Find where the given text appears and provide that cell's center as (x, y) coordinate. 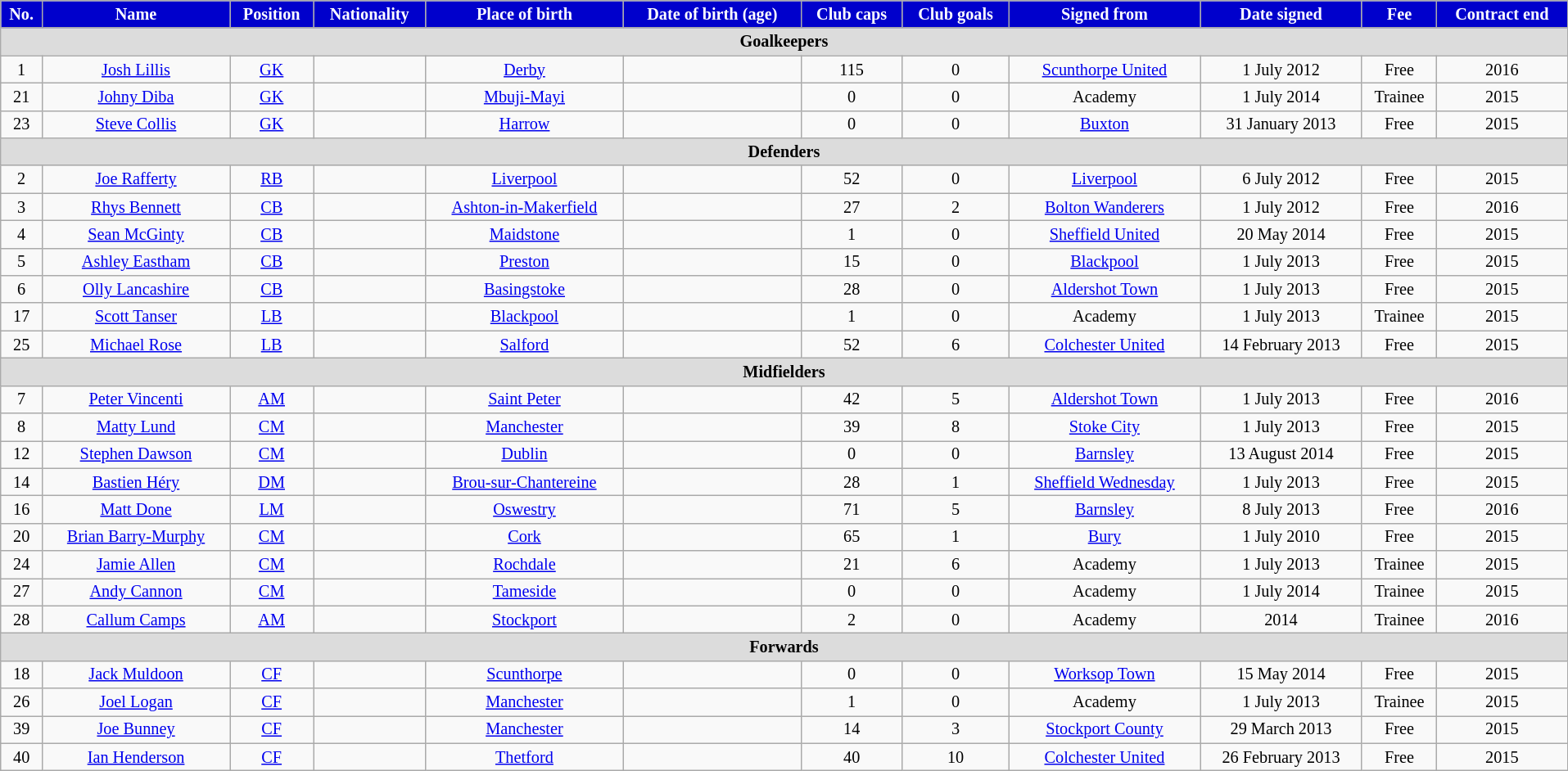
Defenders (784, 151)
Stockport County (1104, 729)
Scunthorpe (524, 674)
24 (21, 564)
Buxton (1104, 124)
Scott Tanser (136, 317)
25 (21, 345)
14 February 2013 (1281, 345)
Date signed (1281, 14)
Stephen Dawson (136, 454)
26 (21, 701)
16 (21, 509)
13 August 2014 (1281, 454)
Contract end (1502, 14)
Ian Henderson (136, 757)
Ashton-in-Makerfield (524, 207)
Rhys Bennett (136, 207)
12 (21, 454)
8 July 2013 (1281, 509)
LM (272, 509)
17 (21, 317)
Brou-sur-Chantereine (524, 482)
Olly Lancashire (136, 289)
DM (272, 482)
Derby (524, 69)
2014 (1281, 620)
Club goals (956, 14)
Bury (1104, 537)
Brian Barry-Murphy (136, 537)
Salford (524, 345)
Thetford (524, 757)
Harrow (524, 124)
42 (852, 399)
Jack Muldoon (136, 674)
20 May 2014 (1281, 234)
15 May 2014 (1281, 674)
Johny Diba (136, 97)
Forwards (784, 647)
Callum Camps (136, 620)
Maidstone (524, 234)
Michael Rose (136, 345)
Position (272, 14)
Matty Lund (136, 426)
RB (272, 179)
Jamie Allen (136, 564)
Name (136, 14)
18 (21, 674)
Tameside (524, 592)
Matt Done (136, 509)
Club caps (852, 14)
Signed from (1104, 14)
Bastien Héry (136, 482)
Scunthorpe United (1104, 69)
Sean McGinty (136, 234)
23 (21, 124)
7 (21, 399)
Nationality (370, 14)
1 July 2010 (1281, 537)
6 July 2012 (1281, 179)
26 February 2013 (1281, 757)
Josh Lillis (136, 69)
Joe Bunney (136, 729)
65 (852, 537)
71 (852, 509)
Saint Peter (524, 399)
Ashley Eastham (136, 262)
Basingstoke (524, 289)
Oswestry (524, 509)
Goalkeepers (784, 42)
Stoke City (1104, 426)
Sheffield Wednesday (1104, 482)
15 (852, 262)
29 March 2013 (1281, 729)
31 January 2013 (1281, 124)
No. (21, 14)
Preston (524, 262)
Stockport (524, 620)
Joe Rafferty (136, 179)
Worksop Town (1104, 674)
Date of birth (age) (712, 14)
Bolton Wanderers (1104, 207)
Place of birth (524, 14)
Fee (1399, 14)
Mbuji-Mayi (524, 97)
115 (852, 69)
Midfielders (784, 372)
Peter Vincenti (136, 399)
Sheffield United (1104, 234)
20 (21, 537)
4 (21, 234)
Joel Logan (136, 701)
10 (956, 757)
Andy Cannon (136, 592)
Steve Collis (136, 124)
Cork (524, 537)
Rochdale (524, 564)
Dublin (524, 454)
